Capture the cell that displays the provided text and extract its (X, Y) central coordinate. 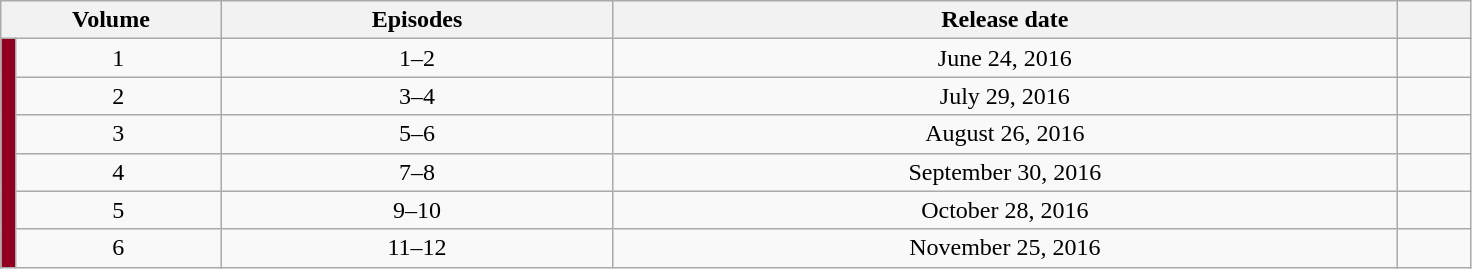
August 26, 2016 (1005, 134)
November 25, 2016 (1005, 248)
2 (118, 96)
3 (118, 134)
Volume (111, 20)
Episodes (417, 20)
3–4 (417, 96)
July 29, 2016 (1005, 96)
5–6 (417, 134)
7–8 (417, 172)
1–2 (417, 58)
11–12 (417, 248)
June 24, 2016 (1005, 58)
4 (118, 172)
October 28, 2016 (1005, 210)
September 30, 2016 (1005, 172)
Release date (1005, 20)
6 (118, 248)
1 (118, 58)
5 (118, 210)
9–10 (417, 210)
